Return the [X, Y] coordinate for the center point of the cell that contains the specified text.  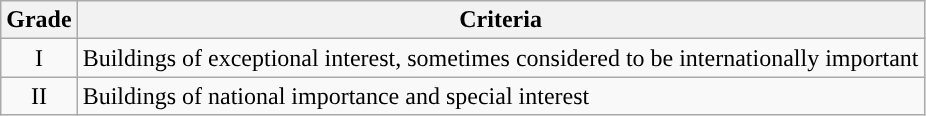
Buildings of exceptional interest, sometimes considered to be internationally important [500, 58]
Buildings of national importance and special interest [500, 96]
I [39, 58]
Grade [39, 20]
II [39, 96]
Criteria [500, 20]
